Extract the [X, Y] coordinate from the center of the cell holding the provided text.  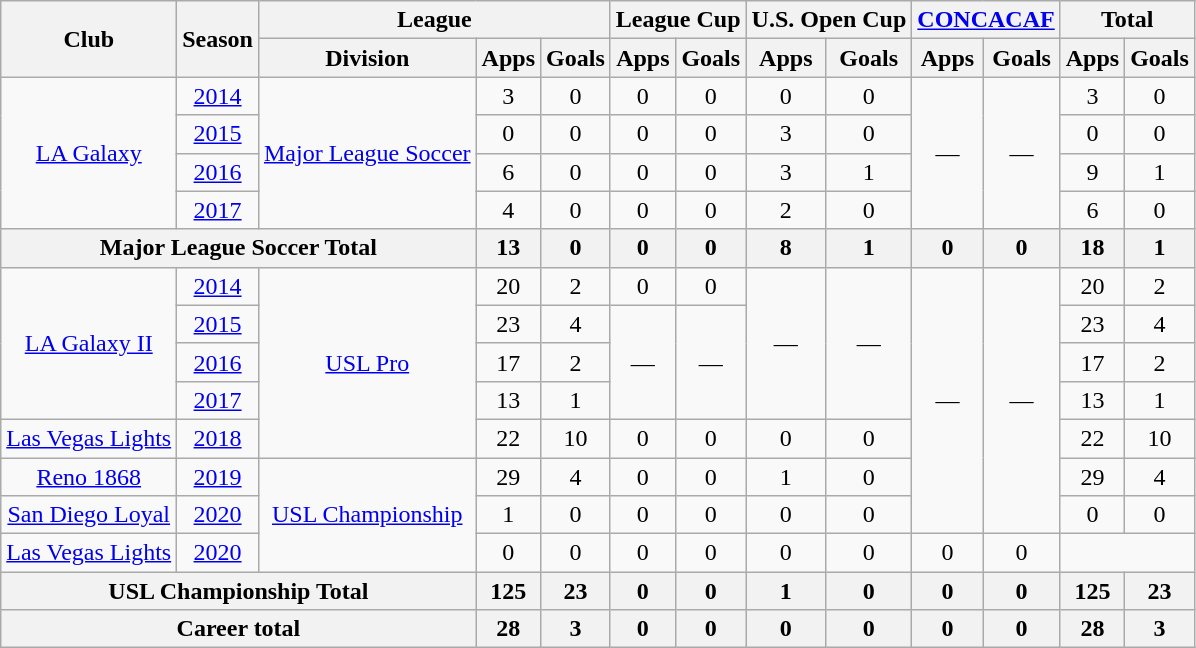
8 [786, 248]
Season [218, 39]
Total [1127, 20]
Career total [238, 629]
Division [367, 58]
18 [1092, 248]
U.S. Open Cup [829, 20]
San Diego Loyal [89, 515]
League Cup [678, 20]
Reno 1868 [89, 477]
League [434, 20]
Club [89, 39]
LA Galaxy II [89, 343]
USL Championship Total [238, 591]
9 [1092, 172]
USL Championship [367, 515]
LA Galaxy [89, 153]
2019 [218, 477]
Major League Soccer [367, 153]
2018 [218, 438]
USL Pro [367, 362]
Major League Soccer Total [238, 248]
CONCACAF [986, 20]
